Locate the cell with the specified text and output its (X, Y) center coordinate. 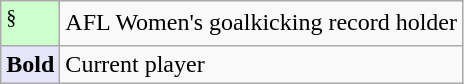
§ (30, 24)
AFL Women's goalkicking record holder (262, 24)
Bold (30, 64)
Current player (262, 64)
